Determine the (x, y) coordinate at the center of the cell enclosing the given text.  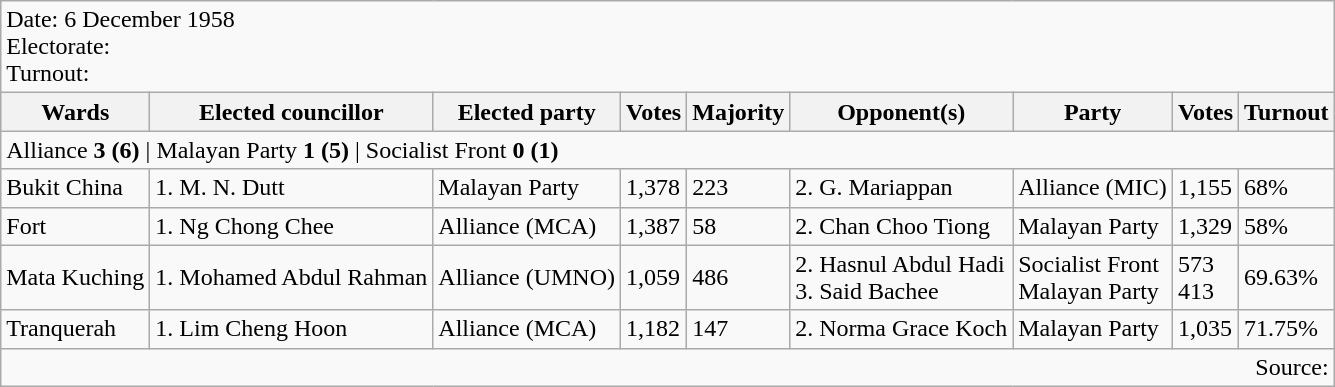
1. Lim Cheng Hoon (292, 329)
1. Mohamed Abdul Rahman (292, 278)
486 (738, 278)
Socialist FrontMalayan Party (1093, 278)
71.75% (1287, 329)
Elected councillor (292, 112)
2. Hasnul Abdul Hadi3. Said Bachee (902, 278)
1,155 (1205, 188)
69.63% (1287, 278)
Wards (76, 112)
Bukit China (76, 188)
Party (1093, 112)
Opponent(s) (902, 112)
Turnout (1287, 112)
1,182 (654, 329)
1,378 (654, 188)
1,059 (654, 278)
2. Norma Grace Koch (902, 329)
68% (1287, 188)
Alliance (UMNO) (527, 278)
1. Ng Chong Chee (292, 226)
Mata Kuching (76, 278)
Date: 6 December 1958Electorate: Turnout: (668, 47)
Alliance 3 (6) | Malayan Party 1 (5) | Socialist Front 0 (1) (668, 150)
147 (738, 329)
223 (738, 188)
Elected party (527, 112)
Alliance (MIC) (1093, 188)
1. M. N. Dutt (292, 188)
58 (738, 226)
1,035 (1205, 329)
Fort (76, 226)
58% (1287, 226)
2. Chan Choo Tiong (902, 226)
Majority (738, 112)
573413 (1205, 278)
Tranquerah (76, 329)
1,329 (1205, 226)
Source: (668, 367)
1,387 (654, 226)
2. G. Mariappan (902, 188)
